Return the [X, Y] coordinate for the center point of the cell that contains the specified text.  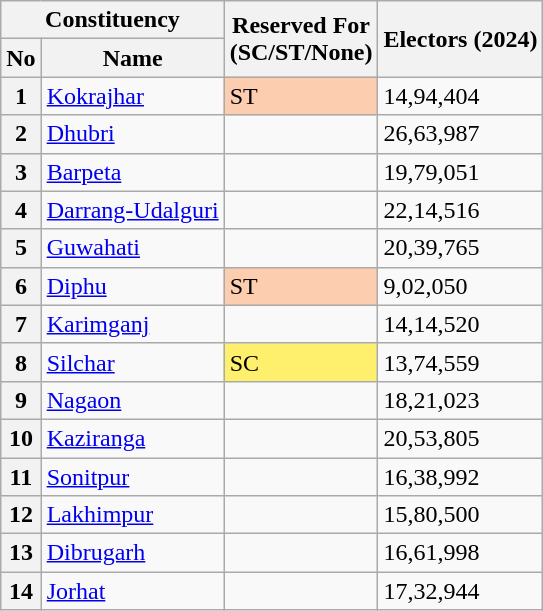
26,63,987 [460, 134]
9 [21, 400]
Sonitpur [132, 477]
Lakhimpur [132, 515]
Name [132, 58]
Barpeta [132, 172]
14 [21, 591]
13,74,559 [460, 362]
Guwahati [132, 248]
Reserved For(SC/ST/None) [301, 39]
2 [21, 134]
22,14,516 [460, 210]
Kaziranga [132, 438]
7 [21, 324]
Constituency [112, 20]
17,32,944 [460, 591]
Diphu [132, 286]
Dibrugarh [132, 553]
Nagaon [132, 400]
Karimganj [132, 324]
10 [21, 438]
19,79,051 [460, 172]
12 [21, 515]
3 [21, 172]
5 [21, 248]
18,21,023 [460, 400]
20,39,765 [460, 248]
1 [21, 96]
Electors (2024) [460, 39]
Kokrajhar [132, 96]
Silchar [132, 362]
Darrang-Udalguri [132, 210]
14,14,520 [460, 324]
16,38,992 [460, 477]
16,61,998 [460, 553]
9,02,050 [460, 286]
Dhubri [132, 134]
6 [21, 286]
13 [21, 553]
14,94,404 [460, 96]
Jorhat [132, 591]
SC [301, 362]
4 [21, 210]
20,53,805 [460, 438]
No [21, 58]
11 [21, 477]
15,80,500 [460, 515]
8 [21, 362]
